Return [X, Y] of the center of cell containing provided text 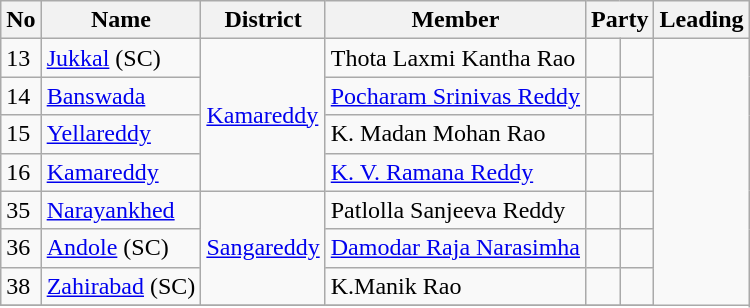
Damodar Raja Narasimha [455, 248]
13 [21, 58]
Member [455, 20]
Narayankhed [121, 210]
36 [21, 248]
No [21, 20]
Patlolla Sanjeeva Reddy [455, 210]
District [263, 20]
K. Madan Mohan Rao [455, 134]
14 [21, 96]
Name [121, 20]
Zahirabad (SC) [121, 286]
Jukkal (SC) [121, 58]
Banswada [121, 96]
Pocharam Srinivas Reddy [455, 96]
K.Manik Rao [455, 286]
Sangareddy [263, 248]
38 [21, 286]
35 [21, 210]
Yellareddy [121, 134]
K. V. Ramana Reddy [455, 172]
Andole (SC) [121, 248]
Thota Laxmi Kantha Rao [455, 58]
15 [21, 134]
16 [21, 172]
Leading [702, 20]
Party [620, 20]
